Search for the cell housing the specified text and yield its (x, y) center coordinate. 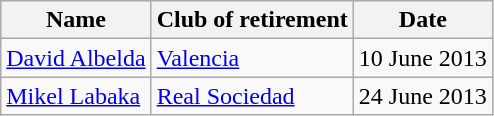
Mikel Labaka (76, 96)
Valencia (252, 58)
10 June 2013 (422, 58)
David Albelda (76, 58)
Real Sociedad (252, 96)
Club of retirement (252, 20)
24 June 2013 (422, 96)
Name (76, 20)
Date (422, 20)
